Scan for the cell matching the given text and deliver its (X, Y) coordinate at center. 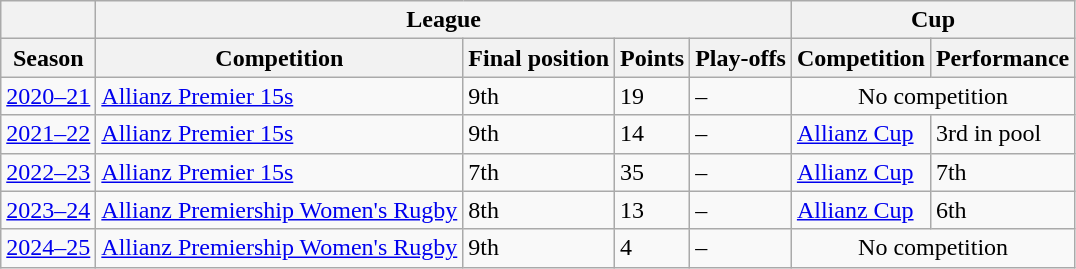
Cup (932, 20)
Performance (1002, 58)
Points (652, 58)
2022–23 (48, 172)
2023–24 (48, 210)
2020–21 (48, 96)
3rd in pool (1002, 134)
Final position (539, 58)
4 (652, 248)
Season (48, 58)
2021–22 (48, 134)
19 (652, 96)
35 (652, 172)
League (444, 20)
8th (539, 210)
14 (652, 134)
13 (652, 210)
6th (1002, 210)
Play-offs (741, 58)
2024–25 (48, 248)
